Scan for the cell matching the given text and deliver its (x, y) coordinate at center. 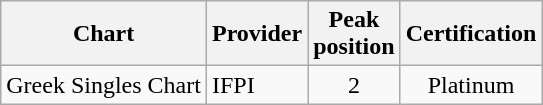
Provider (256, 34)
IFPI (256, 85)
2 (354, 85)
Platinum (471, 85)
Peakposition (354, 34)
Certification (471, 34)
Greek Singles Chart (104, 85)
Chart (104, 34)
